Extract the (X, Y) coordinate from the center of the cell holding the provided text.  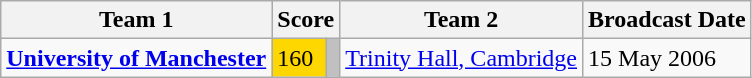
Trinity Hall, Cambridge (462, 58)
Team 1 (136, 20)
Score (306, 20)
15 May 2006 (668, 58)
Team 2 (462, 20)
University of Manchester (136, 58)
Broadcast Date (668, 20)
160 (300, 58)
